Pinpoint the cell where the given text exists, returning its (x, y) midpoint coordinate. 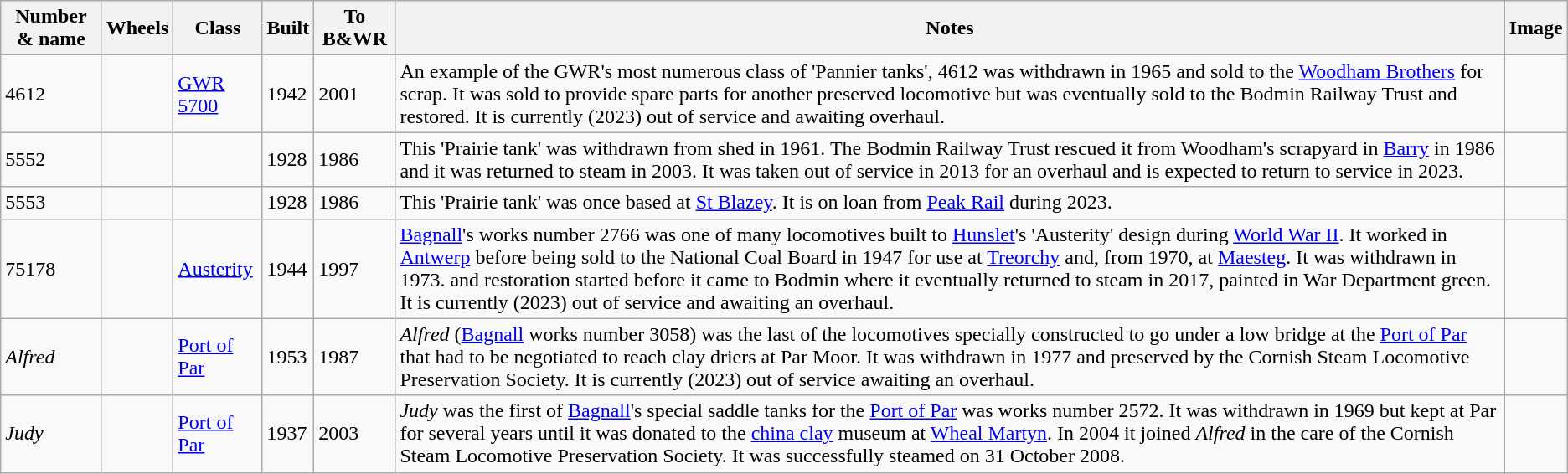
2001 (355, 94)
5553 (51, 203)
Built (288, 28)
To B&WR (355, 28)
Judy (51, 434)
1997 (355, 268)
Alfred (51, 357)
1942 (288, 94)
Class (218, 28)
Wheels (137, 28)
This 'Prairie tank' was once based at St Blazey. It is on loan from Peak Rail during 2023. (950, 203)
5552 (51, 159)
4612 (51, 94)
Austerity (218, 268)
1987 (355, 357)
Image (1536, 28)
2003 (355, 434)
1937 (288, 434)
75178 (51, 268)
GWR 5700 (218, 94)
Notes (950, 28)
1953 (288, 357)
1944 (288, 268)
Number & name (51, 28)
